Pinpoint the cell where the given text exists, returning its [x, y] midpoint coordinate. 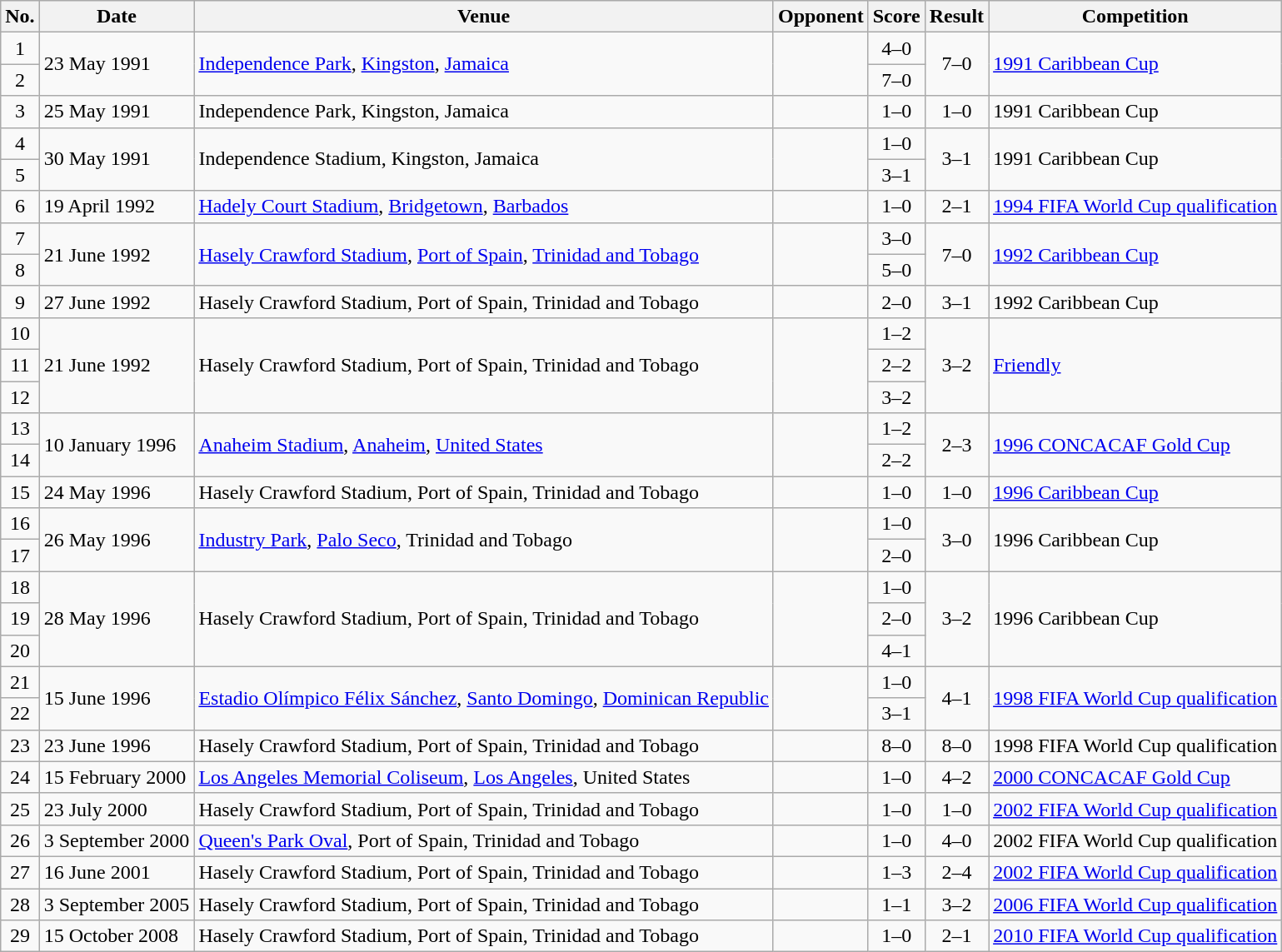
26 May 1996 [117, 540]
No. [20, 17]
20 [20, 650]
2006 FIFA World Cup qualification [1135, 904]
19 April 1992 [117, 207]
15 October 2008 [117, 936]
24 May 1996 [117, 492]
Independence Stadium, Kingston, Jamaica [484, 159]
23 June 1996 [117, 745]
26 [20, 840]
28 [20, 904]
17 [20, 556]
18 [20, 587]
1–3 [896, 872]
27 June 1992 [117, 302]
19 [20, 619]
Result [956, 17]
11 [20, 365]
3 September 2005 [117, 904]
3 September 2000 [117, 840]
Opponent [821, 17]
2–3 [956, 445]
10 [20, 333]
4 [20, 143]
Venue [484, 17]
13 [20, 429]
2–4 [956, 872]
16 June 2001 [117, 872]
14 [20, 461]
10 January 1996 [117, 445]
23 [20, 745]
2010 FIFA World Cup qualification [1135, 936]
Queen's Park Oval, Port of Spain, Trinidad and Tobago [484, 840]
5–0 [896, 270]
Friendly [1135, 365]
Los Angeles Memorial Coliseum, Los Angeles, United States [484, 777]
15 February 2000 [117, 777]
Estadio Olímpico Félix Sánchez, Santo Domingo, Dominican Republic [484, 698]
1–1 [896, 904]
6 [20, 207]
29 [20, 936]
3 [20, 112]
9 [20, 302]
22 [20, 714]
5 [20, 175]
23 July 2000 [117, 809]
1994 FIFA World Cup qualification [1135, 207]
24 [20, 777]
25 [20, 809]
21 [20, 682]
15 [20, 492]
2000 CONCACAF Gold Cup [1135, 777]
23 May 1991 [117, 64]
25 May 1991 [117, 112]
4–2 [956, 777]
7 [20, 238]
Score [896, 17]
1 [20, 48]
30 May 1991 [117, 159]
Industry Park, Palo Seco, Trinidad and Tobago [484, 540]
2 [20, 80]
Date [117, 17]
12 [20, 397]
28 May 1996 [117, 619]
Anaheim Stadium, Anaheim, United States [484, 445]
Hadely Court Stadium, Bridgetown, Barbados [484, 207]
16 [20, 524]
8 [20, 270]
27 [20, 872]
1996 CONCACAF Gold Cup [1135, 445]
15 June 1996 [117, 698]
Competition [1135, 17]
